Output the [x, y] coordinate of the center of the cell containing the given text.  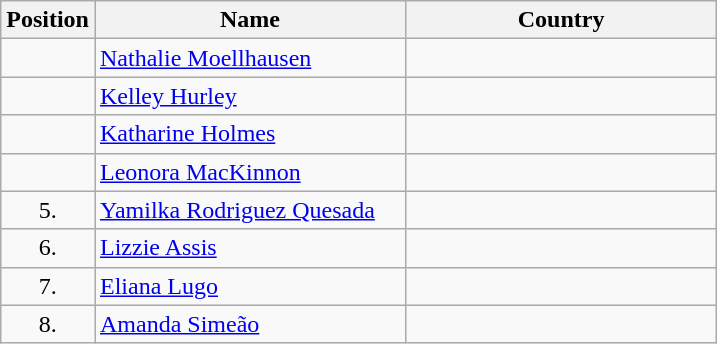
Eliana Lugo [250, 286]
Amanda Simeão [250, 324]
5. [48, 210]
Yamilka Rodriguez Quesada [250, 210]
6. [48, 248]
Katharine Holmes [250, 134]
Name [250, 20]
Position [48, 20]
Lizzie Assis [250, 248]
7. [48, 286]
Leonora MacKinnon [250, 172]
Nathalie Moellhausen [250, 58]
8. [48, 324]
Country [562, 20]
Kelley Hurley [250, 96]
